Extract the (X, Y) coordinate from the center of the cell holding the provided text.  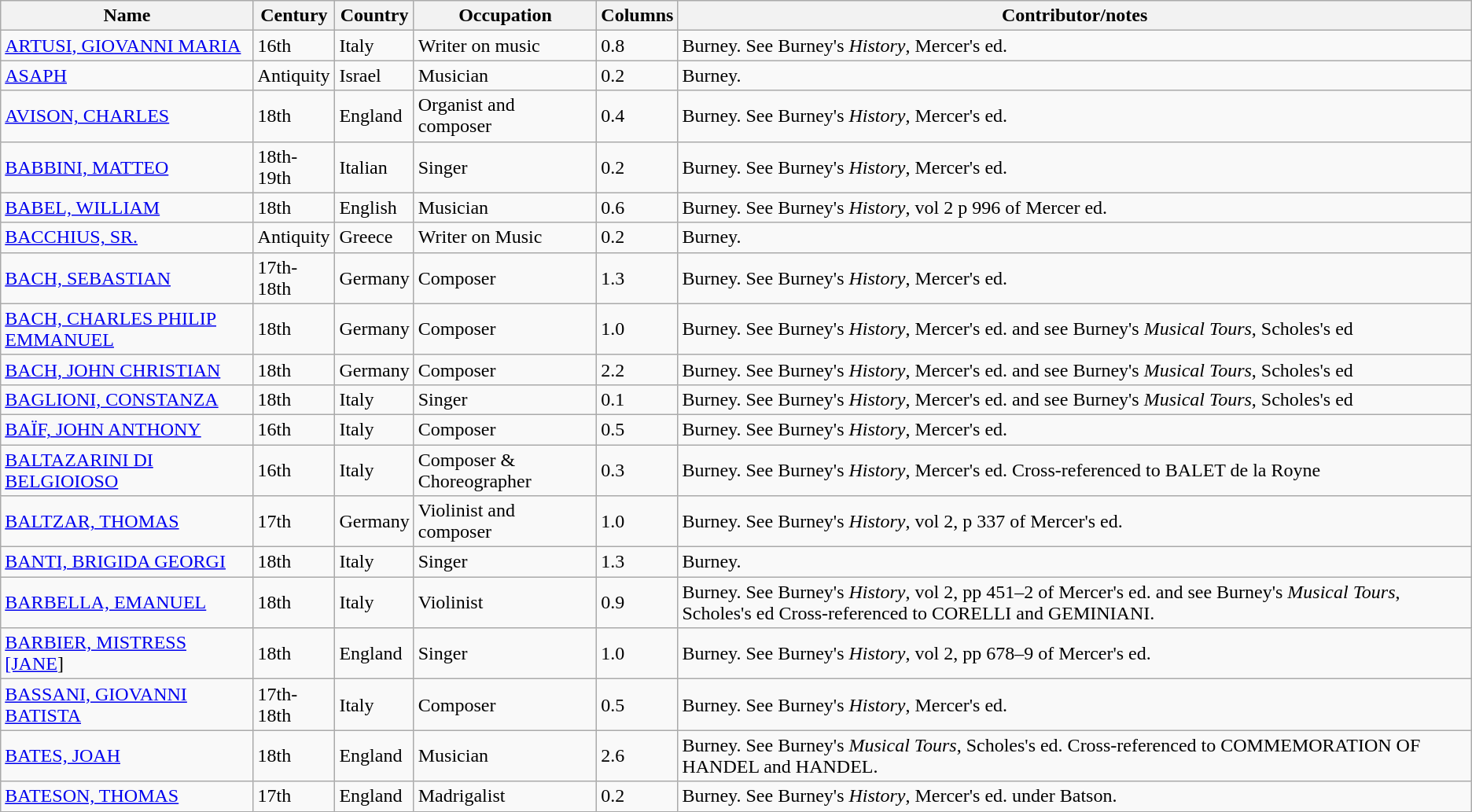
BARBIER, MISTRESS [JANE] (127, 654)
Greece (374, 237)
Burney. See Burney's History, vol 2, pp 451–2 of Mercer's ed. and see Burney's Musical Tours, Scholes's ed Cross-referenced to CORELLI and GEMINIANI. (1074, 602)
AVISON, CHARLES (127, 116)
0.8 (637, 46)
Burney. See Burney's History, vol 2, pp 678–9 of Mercer's ed. (1074, 654)
BATES, JOAH (127, 756)
Name (127, 16)
0.4 (637, 116)
Writer on Music (505, 237)
Writer on music (505, 46)
BALTAZARINI DI BELGIOIOSO (127, 470)
ARTUSI, GIOVANNI MARIA (127, 46)
2.6 (637, 756)
Israel (374, 75)
Burney. See Burney's History, vol 2 p 996 of Mercer ed. (1074, 208)
BARBELLA, EMANUEL (127, 602)
BABBINI, MATTEO (127, 167)
0.9 (637, 602)
BATESON, THOMAS (127, 796)
0.3 (637, 470)
0.6 (637, 208)
Composer & Choreographer (505, 470)
Organist and composer (505, 116)
0.1 (637, 399)
BABEL, WILLIAM (127, 208)
ASAPH (127, 75)
Burney. See Burney's History, vol 2, p 337 of Mercer's ed. (1074, 522)
BACCHIUS, SR. (127, 237)
2.2 (637, 369)
BACH, CHARLES PHILIP EMMANUEL (127, 329)
BACH, SEBASTIAN (127, 278)
Contributor/notes (1074, 16)
BAGLIONI, CONSTANZA (127, 399)
Burney. See Burney's History, Mercer's ed. Cross-referenced to BALET de la Royne (1074, 470)
BACH, JOHN CHRISTIAN (127, 369)
BALTZAR, THOMAS (127, 522)
BANTI, BRIGIDA GEORGI (127, 562)
Columns (637, 16)
Occupation (505, 16)
English (374, 208)
Madrigalist (505, 796)
BASSANI, GIOVANNI BATISTA (127, 704)
BAÏF, JOHN ANTHONY (127, 429)
Burney. See Burney's Musical Tours, Scholes's ed. Cross-referenced to COMMEMORATION OF HANDEL and HANDEL. (1074, 756)
Burney. See Burney's History, Mercer's ed. under Batson. (1074, 796)
18th-19th (294, 167)
Century (294, 16)
Country (374, 16)
Violinist and composer (505, 522)
Italian (374, 167)
Violinist (505, 602)
